Search for the cell housing the specified text and yield its [X, Y] center coordinate. 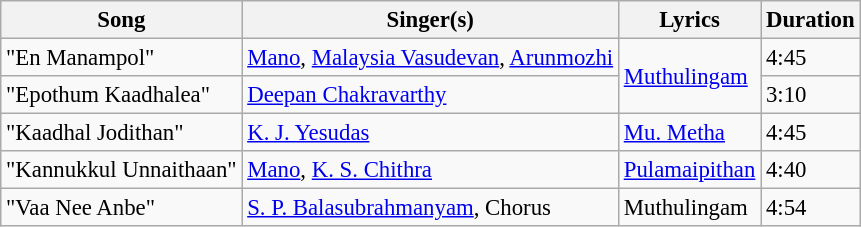
"Kannukkul Unnaithaan" [122, 170]
4:40 [810, 170]
Pulamaipithan [689, 170]
Deepan Chakravarthy [430, 95]
Mu. Metha [689, 133]
Mano, K. S. Chithra [430, 170]
"Vaa Nee Anbe" [122, 208]
Lyrics [689, 20]
4:54 [810, 208]
Song [122, 20]
3:10 [810, 95]
"Kaadhal Jodithan" [122, 133]
Duration [810, 20]
K. J. Yesudas [430, 133]
S. P. Balasubrahmanyam, Chorus [430, 208]
Mano, Malaysia Vasudevan, Arunmozhi [430, 58]
Singer(s) [430, 20]
"Epothum Kaadhalea" [122, 95]
"En Manampol" [122, 58]
